For the text-containing cell, return its midpoint in (x, y) coordinate format. 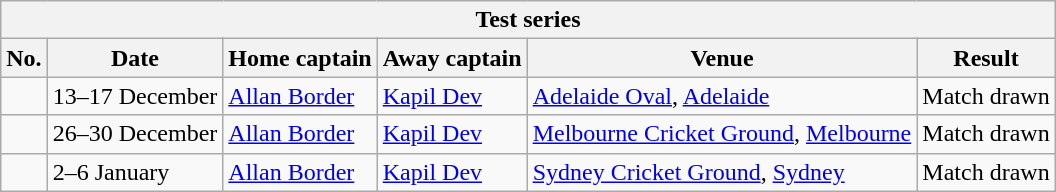
Test series (528, 20)
Home captain (300, 58)
No. (24, 58)
13–17 December (135, 96)
Adelaide Oval, Adelaide (722, 96)
2–6 January (135, 172)
Result (986, 58)
26–30 December (135, 134)
Sydney Cricket Ground, Sydney (722, 172)
Date (135, 58)
Away captain (452, 58)
Melbourne Cricket Ground, Melbourne (722, 134)
Venue (722, 58)
